Identify which cell holds the provided text, then report its [X, Y] central coordinate. 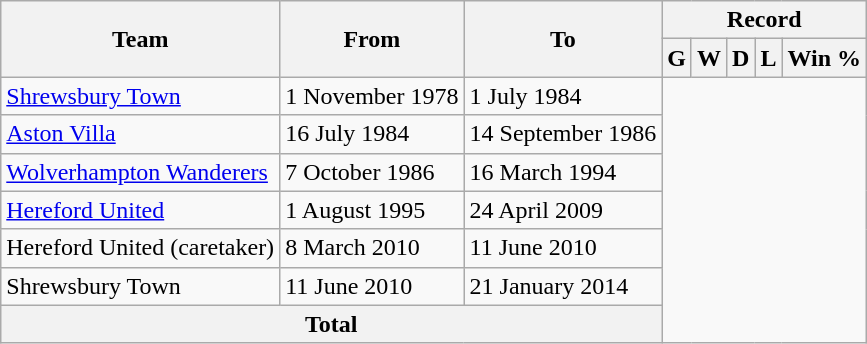
Team [140, 39]
1 August 1995 [372, 210]
From [372, 39]
8 March 2010 [372, 248]
Aston Villa [140, 134]
16 July 1984 [372, 134]
14 September 1986 [563, 134]
L [768, 58]
24 April 2009 [563, 210]
16 March 1994 [563, 172]
Record [764, 20]
Win % [824, 58]
D [741, 58]
1 November 1978 [372, 96]
21 January 2014 [563, 286]
Hereford United [140, 210]
G [677, 58]
Hereford United (caretaker) [140, 248]
Wolverhampton Wanderers [140, 172]
To [563, 39]
7 October 1986 [372, 172]
1 July 1984 [563, 96]
Total [332, 324]
W [708, 58]
